Pinpoint the cell where the given text exists, returning its (X, Y) midpoint coordinate. 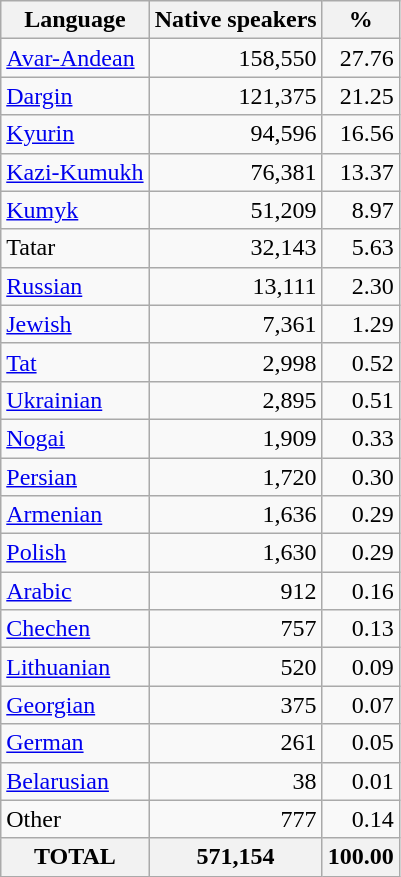
Jewish (75, 324)
Other (75, 819)
Armenian (75, 515)
TOTAL (75, 857)
Nogai (75, 438)
1,909 (236, 438)
32,143 (236, 248)
912 (236, 591)
Arabic (75, 591)
Kumyk (75, 210)
121,375 (236, 96)
Kazi-Kumukh (75, 172)
Kyurin (75, 134)
0.14 (360, 819)
520 (236, 667)
13,111 (236, 286)
2.30 (360, 286)
Tatar (75, 248)
Ukrainian (75, 400)
Russian (75, 286)
757 (236, 629)
1,630 (236, 553)
0.30 (360, 477)
2,998 (236, 362)
1.29 (360, 324)
375 (236, 705)
Lithuanian (75, 667)
Persian (75, 477)
0.51 (360, 400)
777 (236, 819)
0.13 (360, 629)
Dargin (75, 96)
51,209 (236, 210)
158,550 (236, 58)
261 (236, 743)
76,381 (236, 172)
5.63 (360, 248)
0.52 (360, 362)
0.01 (360, 781)
0.16 (360, 591)
8.97 (360, 210)
21.25 (360, 96)
Georgian (75, 705)
Language (75, 20)
1,720 (236, 477)
94,596 (236, 134)
Polish (75, 553)
0.33 (360, 438)
27.76 (360, 58)
0.07 (360, 705)
Chechen (75, 629)
1,636 (236, 515)
571,154 (236, 857)
% (360, 20)
Belarusian (75, 781)
16.56 (360, 134)
2,895 (236, 400)
38 (236, 781)
7,361 (236, 324)
13.37 (360, 172)
German (75, 743)
Tat (75, 362)
Native speakers (236, 20)
100.00 (360, 857)
Avar-Andean (75, 58)
0.09 (360, 667)
0.05 (360, 743)
